Locate the cell with the specified text and output its [X, Y] center coordinate. 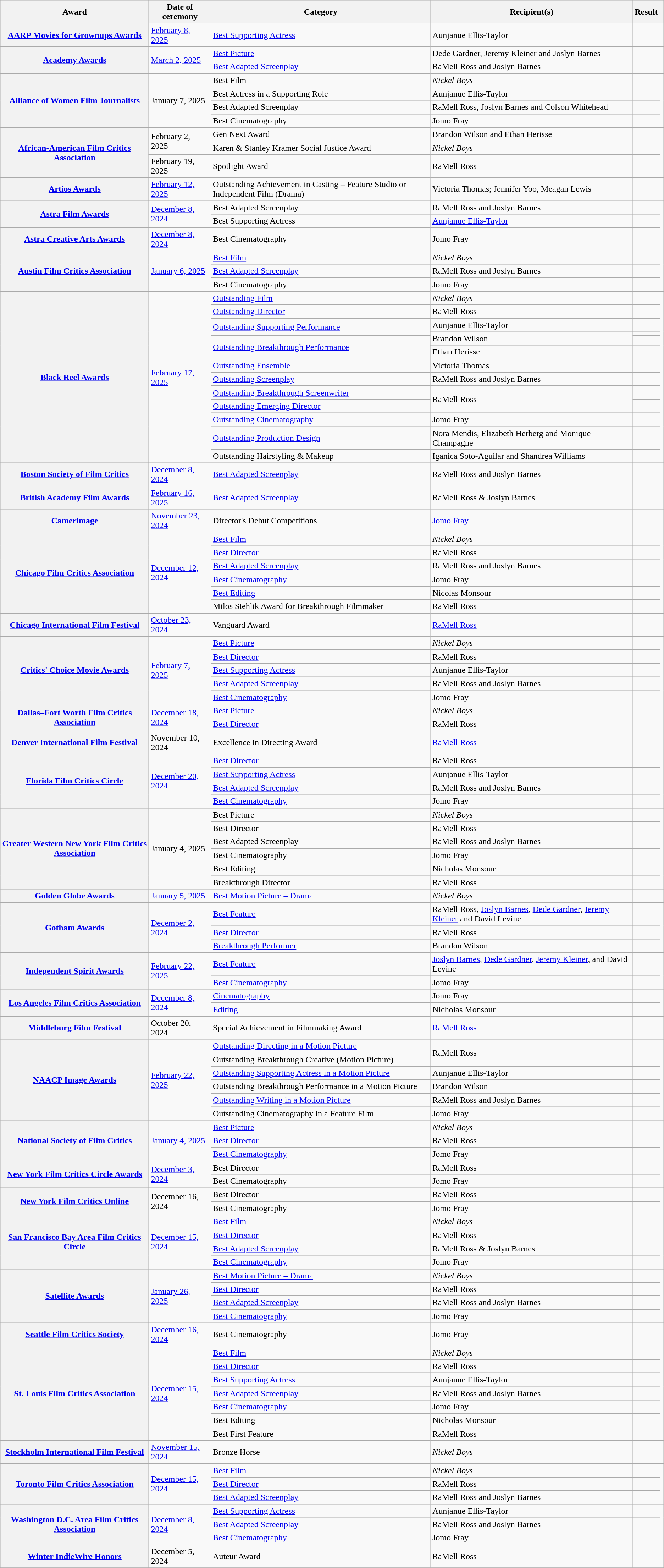
Critics' Choice Movie Awards [74, 670]
Outstanding Breakthrough Performance [321, 347]
New York Film Critics Online [74, 1201]
February 2, 2025 [180, 141]
Seattle Film Critics Society [74, 1334]
Astra Film Awards [74, 214]
Breakthrough Director [321, 882]
Best Actress in a Supporting Role [321, 94]
December 5, 2024 [180, 1556]
Cinematography [321, 996]
Victoria Thomas; Jennifer Yoo, Meagan Lewis [531, 189]
Austin Film Critics Association [74, 271]
Academy Awards [74, 60]
December 20, 2024 [180, 781]
Independent Spirit Awards [74, 971]
Outstanding Ensemble [321, 365]
Los Angeles Film Critics Association [74, 1003]
Camerimage [74, 521]
Washington D.C. Area Film Critics Association [74, 1524]
November 15, 2024 [180, 1452]
Gotham Awards [74, 928]
October 23, 2024 [180, 625]
Alliance of Women Film Journalists [74, 100]
Satellite Awards [74, 1296]
Outstanding Breakthrough Performance in a Motion Picture [321, 1086]
Ethan Herisse [531, 352]
San Francisco Bay Area Film Critics Circle [74, 1242]
Outstanding Film [321, 298]
Artios Awards [74, 189]
Outstanding Cinematography [321, 419]
Stockholm International Film Festival [74, 1452]
February 17, 2025 [180, 377]
January 5, 2025 [180, 896]
February 12, 2025 [180, 189]
Dallas–Fort Worth Film Critics Association [74, 717]
Nora Mendis, Elizabeth Herberg and Monique Champagne [531, 438]
Vanguard Award [321, 625]
Outstanding Achievement in Casting – Feature Studio or Independent Film (Drama) [321, 189]
January 26, 2025 [180, 1296]
Golden Globe Awards [74, 896]
African-American Film Critics Association [74, 153]
St. Louis Film Critics Association [74, 1393]
Outstanding Breakthrough Screenwriter [321, 392]
Toronto Film Critics Association [74, 1484]
Outstanding Hairstyling & Makeup [321, 456]
February 7, 2025 [180, 670]
Florida Film Critics Circle [74, 781]
Brandon Wilson and Ethan Herisse [531, 134]
February 8, 2025 [180, 35]
December 3, 2024 [180, 1174]
December 18, 2024 [180, 717]
British Academy Film Awards [74, 497]
Milos Stehlik Award for Breakthrough Filmmaker [321, 606]
Spotlight Award [321, 166]
Outstanding Writing in a Motion Picture [321, 1100]
Nicolas Monsour [531, 593]
December 12, 2024 [180, 573]
NAACP Image Awards [74, 1080]
National Society of Film Critics [74, 1140]
Recipient(s) [531, 12]
Karen & Stanley Kramer Social Justice Award [321, 148]
March 2, 2025 [180, 60]
Editing [321, 1009]
New York Film Critics Circle Awards [74, 1174]
Outstanding Production Design [321, 438]
Black Reel Awards [74, 377]
Outstanding Cinematography in a Feature Film [321, 1113]
Winter IndieWire Honors [74, 1556]
Award [74, 12]
RaMell Ross, Joslyn Barnes and Colson Whitehead [531, 107]
Outstanding Breakthrough Creative (Motion Picture) [321, 1060]
Result [646, 12]
Middleburg Film Festival [74, 1028]
November 23, 2024 [180, 521]
January 7, 2025 [180, 100]
Outstanding Supporting Actress in a Motion Picture [321, 1073]
Denver International Film Festival [74, 742]
November 10, 2024 [180, 742]
Director's Debut Competitions [321, 521]
Excellence in Directing Award [321, 742]
Outstanding Directing in a Motion Picture [321, 1046]
Greater Western New York Film Critics Association [74, 848]
February 19, 2025 [180, 166]
Victoria Thomas [531, 365]
Date of ceremony [180, 12]
December 2, 2024 [180, 928]
Iganica Soto-Aguilar and Shandrea Williams [531, 456]
AARP Movies for Grownups Awards [74, 35]
February 16, 2025 [180, 497]
RaMell Ross, Joslyn Barnes, Dede Gardner, Jeremy Kleiner and David Levine [531, 914]
Special Achievement in Filmmaking Award [321, 1028]
Outstanding Screenplay [321, 379]
Astra Creative Arts Awards [74, 239]
Category [321, 12]
Bronze Horse [321, 1452]
October 20, 2024 [180, 1028]
Outstanding Director [321, 312]
Boston Society of Film Critics [74, 475]
Gen Next Award [321, 134]
Best First Feature [321, 1434]
Breakthrough Performer [321, 946]
Outstanding Emerging Director [321, 406]
Chicago International Film Festival [74, 625]
Chicago Film Critics Association [74, 573]
January 6, 2025 [180, 271]
Dede Gardner, Jeremy Kleiner and Joslyn Barnes [531, 53]
Auteur Award [321, 1556]
Outstanding Supporting Performance [321, 327]
Joslyn Barnes, Dede Gardner, Jeremy Kleiner, and David Levine [531, 964]
